Determine the (X, Y) coordinate at the center of the cell enclosing the given text.  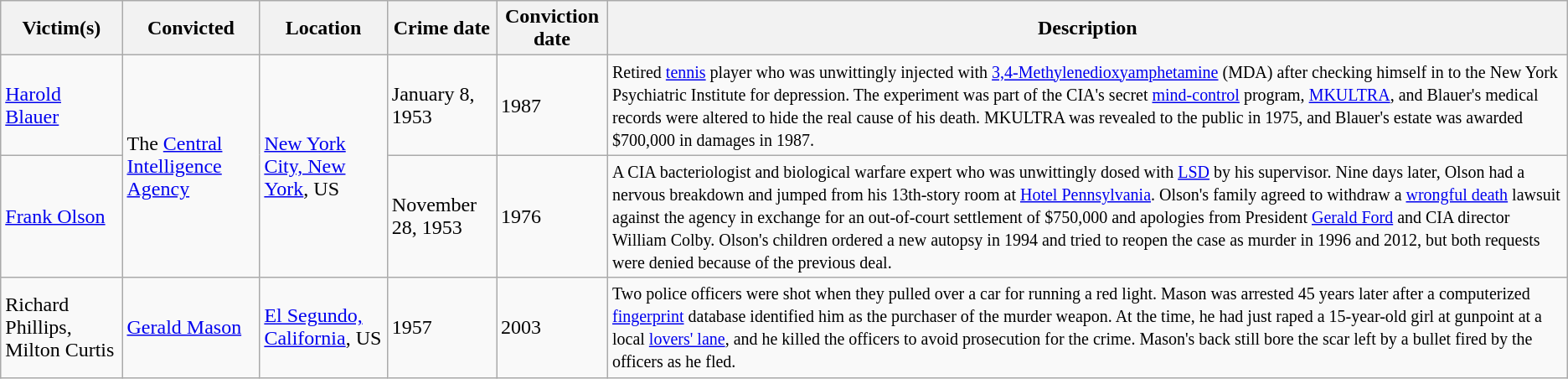
El Segundo, California, US (323, 327)
Location (323, 29)
Gerald Mason (191, 327)
Richard Phillips, Milton Curtis (62, 327)
Conviction date (551, 29)
The Central Intelligence Agency (191, 166)
Description (1087, 29)
Frank Olson (62, 216)
New York City, New York, US (323, 166)
Convicted (191, 29)
1976 (551, 216)
Crime date (441, 29)
1957 (441, 327)
Harold Blauer (62, 106)
1987 (551, 106)
January 8, 1953 (441, 106)
2003 (551, 327)
Victim(s) (62, 29)
November 28, 1953 (441, 216)
